Find where the given text appears and provide that cell's center as [x, y] coordinate. 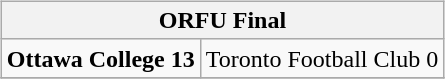
ORFU Final [222, 20]
Ottawa College 13 [100, 58]
Toronto Football Club 0 [322, 58]
